Pinpoint the cell where the given text exists, returning its [x, y] midpoint coordinate. 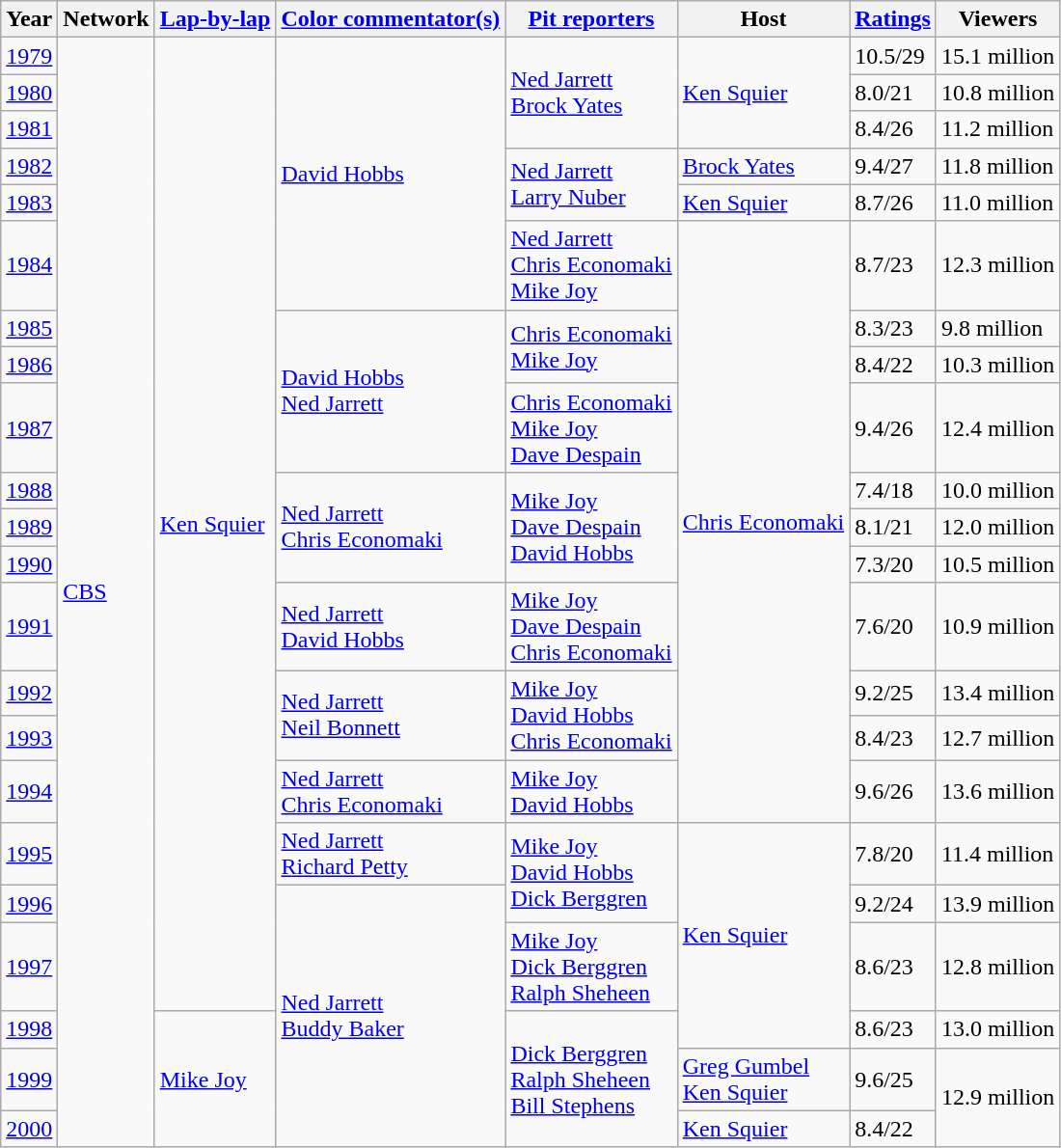
Mike Joy [215, 1079]
10.9 million [997, 627]
7.4/18 [893, 490]
Mike JoyDavid Hobbs [591, 791]
1991 [29, 627]
13.4 million [997, 694]
8.1/21 [893, 527]
9.8 million [997, 328]
12.9 million [997, 1098]
Host [763, 19]
1998 [29, 1029]
9.4/26 [893, 427]
Mike JoyDave DespainChris Economaki [591, 627]
8.4/23 [893, 738]
8.0/21 [893, 93]
8.7/23 [893, 265]
13.6 million [997, 791]
9.2/24 [893, 904]
1980 [29, 93]
1981 [29, 129]
Mike JoyDave DespainDavid Hobbs [591, 527]
David HobbsNed Jarrett [391, 391]
10.0 million [997, 490]
10.5/29 [893, 56]
15.1 million [997, 56]
Ned JarrettDavid Hobbs [391, 627]
Pit reporters [591, 19]
Chris EconomakiMike Joy [591, 346]
2000 [29, 1129]
7.8/20 [893, 855]
10.5 million [997, 564]
7.6/20 [893, 627]
10.3 million [997, 365]
Network [106, 19]
Color commentator(s) [391, 19]
CBS [106, 592]
1984 [29, 265]
1999 [29, 1079]
Ned JarrettChris EconomakiMike Joy [591, 265]
Ned JarrettLarry Nuber [591, 184]
11.8 million [997, 166]
7.3/20 [893, 564]
Ned JarrettBuddy Baker [391, 1017]
8.4/26 [893, 129]
1996 [29, 904]
11.4 million [997, 855]
1990 [29, 564]
1985 [29, 328]
Brock Yates [763, 166]
1988 [29, 490]
8.3/23 [893, 328]
12.3 million [997, 265]
1989 [29, 527]
Lap-by-lap [215, 19]
9.2/25 [893, 694]
1992 [29, 694]
13.9 million [997, 904]
1997 [29, 967]
8.7/26 [893, 203]
Viewers [997, 19]
Chris EconomakiMike JoyDave Despain [591, 427]
11.0 million [997, 203]
Greg GumbelKen Squier [763, 1079]
12.7 million [997, 738]
Ned JarrettBrock Yates [591, 93]
12.0 million [997, 527]
Mike JoyDavid HobbsChris Economaki [591, 716]
1983 [29, 203]
Ned JarrettRichard Petty [391, 855]
1979 [29, 56]
1994 [29, 791]
Chris Economaki [763, 522]
1987 [29, 427]
Mike JoyDick BerggrenRalph Sheheen [591, 967]
9.6/26 [893, 791]
12.8 million [997, 967]
9.6/25 [893, 1079]
9.4/27 [893, 166]
1982 [29, 166]
Ned JarrettNeil Bonnett [391, 716]
1995 [29, 855]
1993 [29, 738]
12.4 million [997, 427]
11.2 million [997, 129]
1986 [29, 365]
Ratings [893, 19]
10.8 million [997, 93]
13.0 million [997, 1029]
Year [29, 19]
Mike JoyDavid HobbsDick Berggren [591, 872]
David Hobbs [391, 174]
Dick BerggrenRalph SheheenBill Stephens [591, 1079]
